Extract the (X, Y) coordinate from the center of the cell holding the provided text.  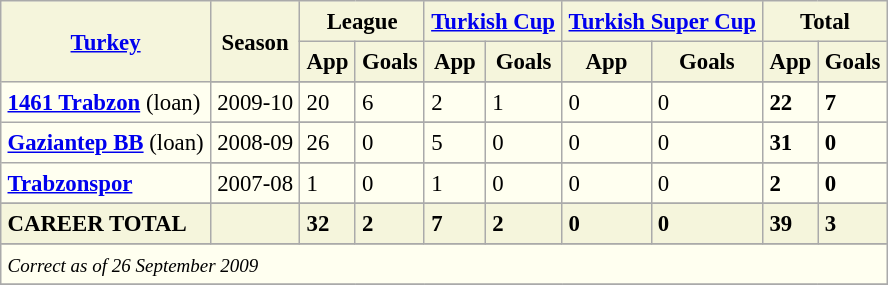
6 (390, 102)
2008-09 (254, 142)
32 (328, 223)
Gaziantep BB (loan) (106, 142)
Turkish Super Cup (662, 21)
Correct as of 26 September 2009 (444, 264)
20 (328, 102)
22 (790, 102)
2009-10 (254, 102)
CAREER TOTAL (106, 223)
31 (790, 142)
5 (454, 142)
1461 Trabzon (loan) (106, 102)
Total (826, 21)
3 (852, 223)
39 (790, 223)
Season (254, 42)
Trabzonspor (106, 183)
League (362, 21)
Turkey (106, 42)
26 (328, 142)
Turkish Cup (492, 21)
2007-08 (254, 183)
